Determine the [X, Y] coordinate at the center of the cell enclosing the given text.  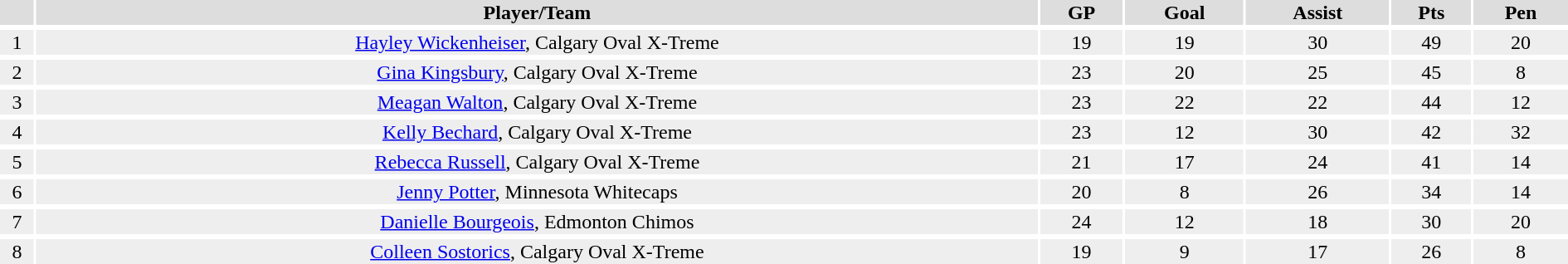
7 [17, 222]
2 [17, 72]
9 [1185, 252]
32 [1521, 132]
6 [17, 192]
5 [17, 162]
45 [1431, 72]
41 [1431, 162]
Pts [1431, 12]
Player/Team [538, 12]
4 [17, 132]
42 [1431, 132]
44 [1431, 102]
GP [1082, 12]
Rebecca Russell, Calgary Oval X-Treme [538, 162]
Kelly Bechard, Calgary Oval X-Treme [538, 132]
Danielle Bourgeois, Edmonton Chimos [538, 222]
Colleen Sostorics, Calgary Oval X-Treme [538, 252]
Hayley Wickenheiser, Calgary Oval X-Treme [538, 42]
Jenny Potter, Minnesota Whitecaps [538, 192]
Goal [1185, 12]
1 [17, 42]
34 [1431, 192]
Assist [1317, 12]
Pen [1521, 12]
49 [1431, 42]
Meagan Walton, Calgary Oval X-Treme [538, 102]
21 [1082, 162]
25 [1317, 72]
3 [17, 102]
Gina Kingsbury, Calgary Oval X-Treme [538, 72]
18 [1317, 222]
